Capture the cell that displays the provided text and extract its [x, y] central coordinate. 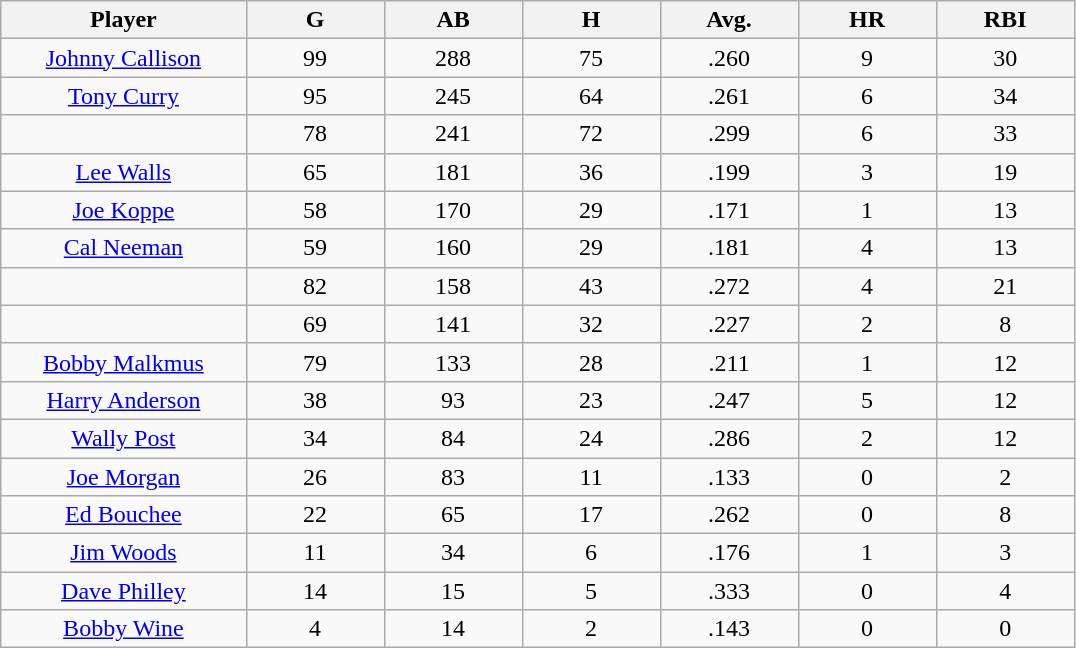
93 [453, 400]
.299 [729, 134]
59 [315, 248]
288 [453, 58]
72 [591, 134]
.143 [729, 629]
Harry Anderson [124, 400]
78 [315, 134]
141 [453, 324]
38 [315, 400]
Bobby Wine [124, 629]
Lee Walls [124, 172]
9 [867, 58]
Tony Curry [124, 96]
79 [315, 362]
33 [1005, 134]
.176 [729, 553]
30 [1005, 58]
64 [591, 96]
Joe Koppe [124, 210]
.199 [729, 172]
241 [453, 134]
17 [591, 515]
Jim Woods [124, 553]
G [315, 20]
15 [453, 591]
23 [591, 400]
Player [124, 20]
160 [453, 248]
32 [591, 324]
H [591, 20]
22 [315, 515]
170 [453, 210]
95 [315, 96]
19 [1005, 172]
82 [315, 286]
24 [591, 438]
.181 [729, 248]
43 [591, 286]
28 [591, 362]
HR [867, 20]
Avg. [729, 20]
.260 [729, 58]
69 [315, 324]
181 [453, 172]
.333 [729, 591]
.211 [729, 362]
.262 [729, 515]
Johnny Callison [124, 58]
133 [453, 362]
84 [453, 438]
.227 [729, 324]
158 [453, 286]
Joe Morgan [124, 477]
.272 [729, 286]
Cal Neeman [124, 248]
.171 [729, 210]
99 [315, 58]
.247 [729, 400]
Bobby Malkmus [124, 362]
58 [315, 210]
75 [591, 58]
.286 [729, 438]
Wally Post [124, 438]
RBI [1005, 20]
21 [1005, 286]
83 [453, 477]
Ed Bouchee [124, 515]
36 [591, 172]
AB [453, 20]
.133 [729, 477]
26 [315, 477]
.261 [729, 96]
Dave Philley [124, 591]
245 [453, 96]
